From the cell containing the given text, extract its center point as [x, y] coordinate. 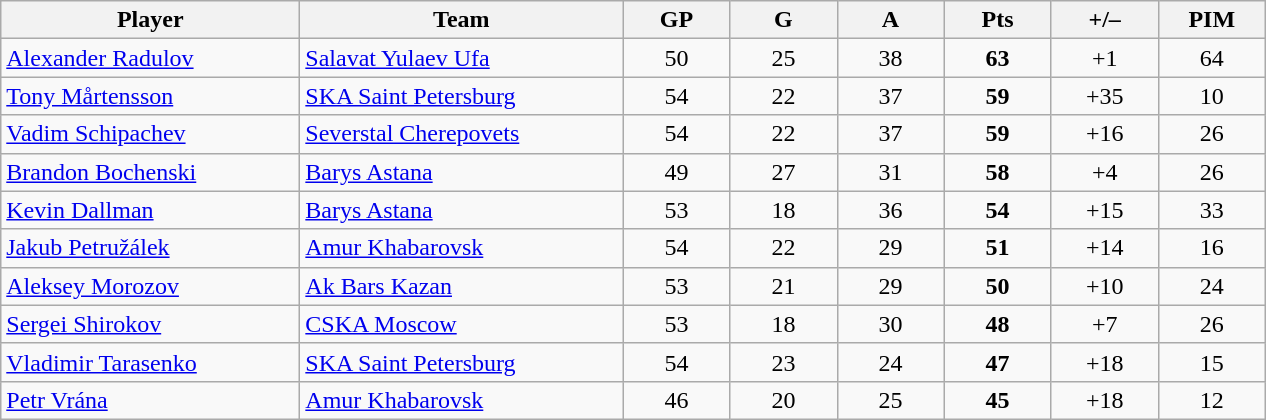
12 [1212, 400]
20 [784, 400]
Tony Mårtensson [150, 96]
+15 [1104, 210]
38 [890, 58]
CSKA Moscow [462, 324]
Pts [998, 20]
+1 [1104, 58]
64 [1212, 58]
Player [150, 20]
Brandon Bochenski [150, 172]
Severstal Cherepovets [462, 134]
+4 [1104, 172]
Jakub Petružálek [150, 248]
Team [462, 20]
36 [890, 210]
51 [998, 248]
58 [998, 172]
Kevin Dallman [150, 210]
45 [998, 400]
A [890, 20]
G [784, 20]
+35 [1104, 96]
21 [784, 286]
PIM [1212, 20]
31 [890, 172]
Vadim Schipachev [150, 134]
10 [1212, 96]
Aleksey Morozov [150, 286]
+14 [1104, 248]
49 [676, 172]
46 [676, 400]
33 [1212, 210]
63 [998, 58]
Salavat Yulaev Ufa [462, 58]
+/– [1104, 20]
48 [998, 324]
23 [784, 362]
15 [1212, 362]
47 [998, 362]
Petr Vrána [150, 400]
27 [784, 172]
16 [1212, 248]
GP [676, 20]
+7 [1104, 324]
+16 [1104, 134]
Ak Bars Kazan [462, 286]
Vladimir Tarasenko [150, 362]
Sergei Shirokov [150, 324]
30 [890, 324]
+10 [1104, 286]
Alexander Radulov [150, 58]
